For the text-containing cell, return its midpoint in (x, y) coordinate format. 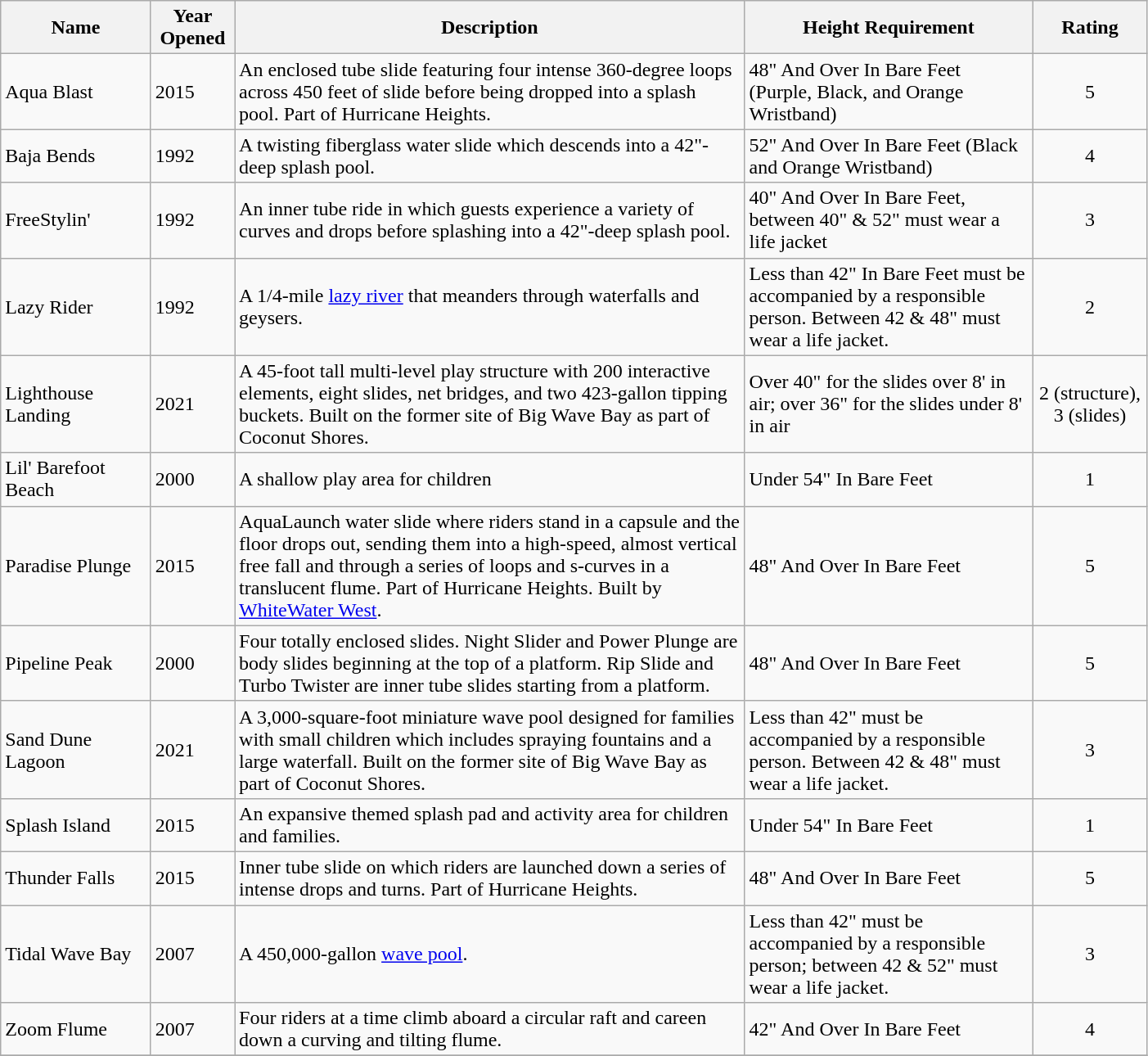
Description (490, 28)
Less than 42" In Bare Feet must be accompanied by a responsible person. Between 42 & 48" must wear a life jacket. (889, 306)
Year Opened (192, 28)
Rating (1090, 28)
Less than 42" must be accompanied by a responsible person; between 42 & 52" must wear a life jacket. (889, 954)
Lighthouse Landing (76, 404)
Over 40" for the slides over 8' in air; over 36" for the slides under 8' in air (889, 404)
Lazy Rider (76, 306)
2 (1090, 306)
Height Requirement (889, 28)
Pipeline Peak (76, 663)
40" And Over In Bare Feet, between 40" & 52" must wear a life jacket (889, 220)
A 450,000-gallon wave pool. (490, 954)
Zoom Flume (76, 1030)
Sand Dune Lagoon (76, 750)
Inner tube slide on which riders are launched down a series of intense drops and turns. Part of Hurricane Heights. (490, 878)
Baja Bends (76, 156)
Aqua Blast (76, 92)
Name (76, 28)
Splash Island (76, 825)
A twisting fiberglass water slide which descends into a 42"-deep splash pool. (490, 156)
48" And Over In Bare Feet (Purple, Black, and Orange Wristband) (889, 92)
Four riders at a time climb aboard a circular raft and careen down a curving and tilting flume. (490, 1030)
An inner tube ride in which guests experience a variety of curves and drops before splashing into a 42"-deep splash pool. (490, 220)
42" And Over In Bare Feet (889, 1030)
2 (structure), 3 (slides) (1090, 404)
52" And Over In Bare Feet (Black and Orange Wristband) (889, 156)
Tidal Wave Bay (76, 954)
A 1/4-mile lazy river that meanders through waterfalls and geysers. (490, 306)
A shallow play area for children (490, 480)
Less than 42" must be accompanied by a responsible person. Between 42 & 48" must wear a life jacket. (889, 750)
Paradise Plunge (76, 566)
Thunder Falls (76, 878)
FreeStylin' (76, 220)
An expansive themed splash pad and activity area for children and families. (490, 825)
Lil' Barefoot Beach (76, 480)
